From the cell containing the given text, extract its center point as [x, y] coordinate. 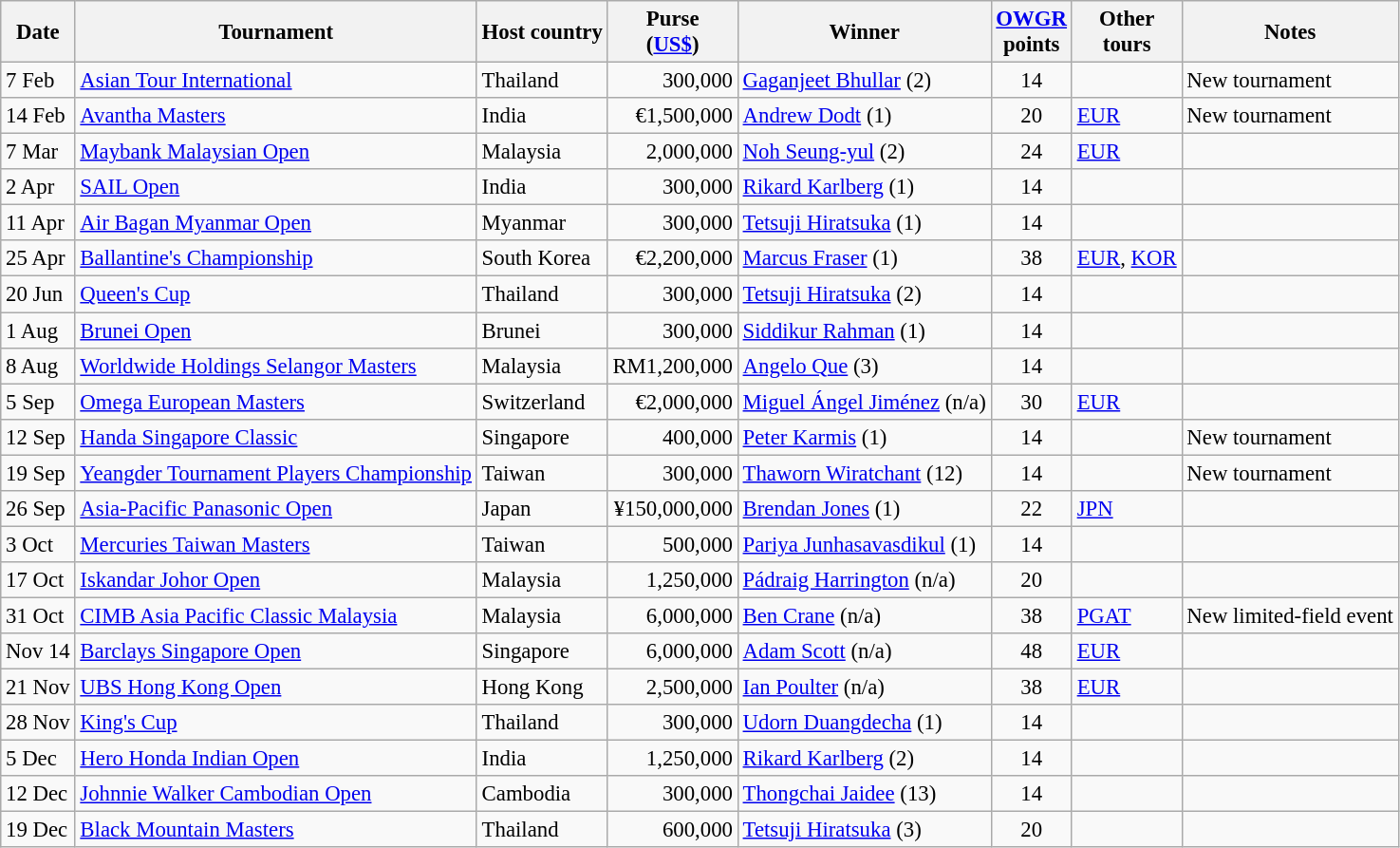
Tetsuji Hiratsuka (3) [864, 830]
7 Mar [38, 152]
20 Jun [38, 294]
Noh Seung-yul (2) [864, 152]
EUR, KOR [1127, 259]
¥150,000,000 [672, 509]
Asia-Pacific Panasonic Open [275, 509]
Tetsuji Hiratsuka (1) [864, 223]
5 Sep [38, 402]
King's Cup [275, 723]
500,000 [672, 544]
PGAT [1127, 615]
Rikard Karlberg (1) [864, 187]
Date [38, 32]
CIMB Asia Pacific Classic Malaysia [275, 615]
7 Feb [38, 81]
26 Sep [38, 509]
14 Feb [38, 116]
Othertours [1127, 32]
12 Sep [38, 437]
21 Nov [38, 688]
Ian Poulter (n/a) [864, 688]
Tetsuji Hiratsuka (2) [864, 294]
2,000,000 [672, 152]
48 [1031, 651]
UBS Hong Kong Open [275, 688]
Peter Karmis (1) [864, 437]
Queen's Cup [275, 294]
3 Oct [38, 544]
Air Bagan Myanmar Open [275, 223]
Pariya Junhasavasdikul (1) [864, 544]
Host country [542, 32]
Ben Crane (n/a) [864, 615]
South Korea [542, 259]
Miguel Ángel Jiménez (n/a) [864, 402]
Rikard Karlberg (2) [864, 759]
Nov 14 [38, 651]
Udorn Duangdecha (1) [864, 723]
Tournament [275, 32]
RM1,200,000 [672, 366]
Yeangder Tournament Players Championship [275, 473]
€2,000,000 [672, 402]
5 Dec [38, 759]
Ballantine's Championship [275, 259]
25 Apr [38, 259]
Myanmar [542, 223]
Thongchai Jaidee (13) [864, 794]
Hero Honda Indian Open [275, 759]
2 Apr [38, 187]
Marcus Fraser (1) [864, 259]
Notes [1290, 32]
Handa Singapore Classic [275, 437]
31 Oct [38, 615]
Gaganjeet Bhullar (2) [864, 81]
Pádraig Harrington (n/a) [864, 580]
€1,500,000 [672, 116]
400,000 [672, 437]
600,000 [672, 830]
Mercuries Taiwan Masters [275, 544]
New limited-field event [1290, 615]
28 Nov [38, 723]
Barclays Singapore Open [275, 651]
Worldwide Holdings Selangor Masters [275, 366]
Cambodia [542, 794]
Iskandar Johor Open [275, 580]
8 Aug [38, 366]
Adam Scott (n/a) [864, 651]
30 [1031, 402]
OWGRpoints [1031, 32]
Andrew Dodt (1) [864, 116]
Johnnie Walker Cambodian Open [275, 794]
Black Mountain Masters [275, 830]
€2,200,000 [672, 259]
SAIL Open [275, 187]
Asian Tour International [275, 81]
Winner [864, 32]
19 Sep [38, 473]
Brendan Jones (1) [864, 509]
12 Dec [38, 794]
Brunei Open [275, 330]
JPN [1127, 509]
Avantha Masters [275, 116]
Japan [542, 509]
22 [1031, 509]
Angelo Que (3) [864, 366]
24 [1031, 152]
Maybank Malaysian Open [275, 152]
2,500,000 [672, 688]
Hong Kong [542, 688]
Siddikur Rahman (1) [864, 330]
Purse(US$) [672, 32]
1 Aug [38, 330]
Switzerland [542, 402]
11 Apr [38, 223]
Brunei [542, 330]
19 Dec [38, 830]
17 Oct [38, 580]
Omega European Masters [275, 402]
Thaworn Wiratchant (12) [864, 473]
